From the cell containing the given text, extract its center point as [X, Y] coordinate. 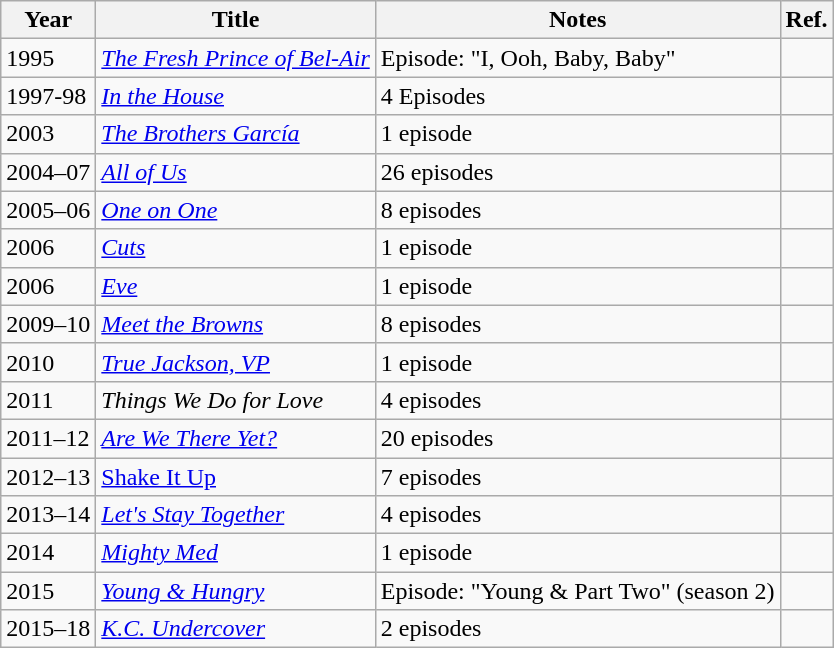
K.C. Undercover [236, 629]
True Jackson, VP [236, 362]
2012–13 [48, 477]
Let's Stay Together [236, 515]
Meet the Browns [236, 324]
2014 [48, 553]
2011 [48, 400]
2011–12 [48, 438]
Year [48, 20]
Young & Hungry [236, 591]
All of Us [236, 172]
Shake It Up [236, 477]
20 episodes [578, 438]
Are We There Yet? [236, 438]
2013–14 [48, 515]
2 episodes [578, 629]
Cuts [236, 248]
Eve [236, 286]
7 episodes [578, 477]
2010 [48, 362]
Things We Do for Love [236, 400]
26 episodes [578, 172]
1997-98 [48, 96]
Episode: "I, Ooh, Baby, Baby" [578, 58]
In the House [236, 96]
4 Episodes [578, 96]
Mighty Med [236, 553]
2003 [48, 134]
The Fresh Prince of Bel-Air [236, 58]
2004–07 [48, 172]
2009–10 [48, 324]
2005–06 [48, 210]
1995 [48, 58]
One on One [236, 210]
Notes [578, 20]
The Brothers García [236, 134]
Ref. [806, 20]
2015–18 [48, 629]
Title [236, 20]
2015 [48, 591]
Episode: "Young & Part Two" (season 2) [578, 591]
